Pinpoint the cell where the given text exists, returning its (x, y) midpoint coordinate. 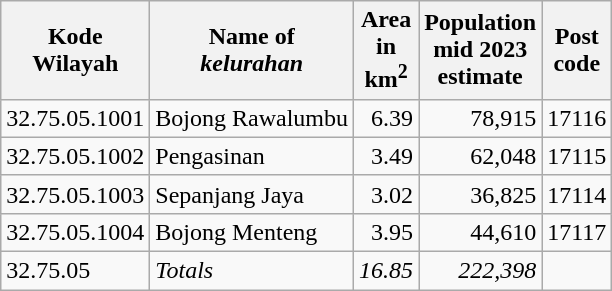
32.75.05.1003 (76, 194)
Postcode (577, 50)
222,398 (480, 271)
3.49 (386, 156)
Totals (252, 271)
Bojong Menteng (252, 232)
Populationmid 2023estimate (480, 50)
6.39 (386, 118)
Pengasinan (252, 156)
32.75.05.1002 (76, 156)
17115 (577, 156)
16.85 (386, 271)
Bojong Rawalumbu (252, 118)
17114 (577, 194)
17116 (577, 118)
32.75.05.1004 (76, 232)
Sepanjang Jaya (252, 194)
62,048 (480, 156)
44,610 (480, 232)
17117 (577, 232)
36,825 (480, 194)
3.95 (386, 232)
Name of kelurahan (252, 50)
3.02 (386, 194)
78,915 (480, 118)
Kode Wilayah (76, 50)
32.75.05 (76, 271)
32.75.05.1001 (76, 118)
Area in km2 (386, 50)
